Search for the cell housing the specified text and yield its [X, Y] center coordinate. 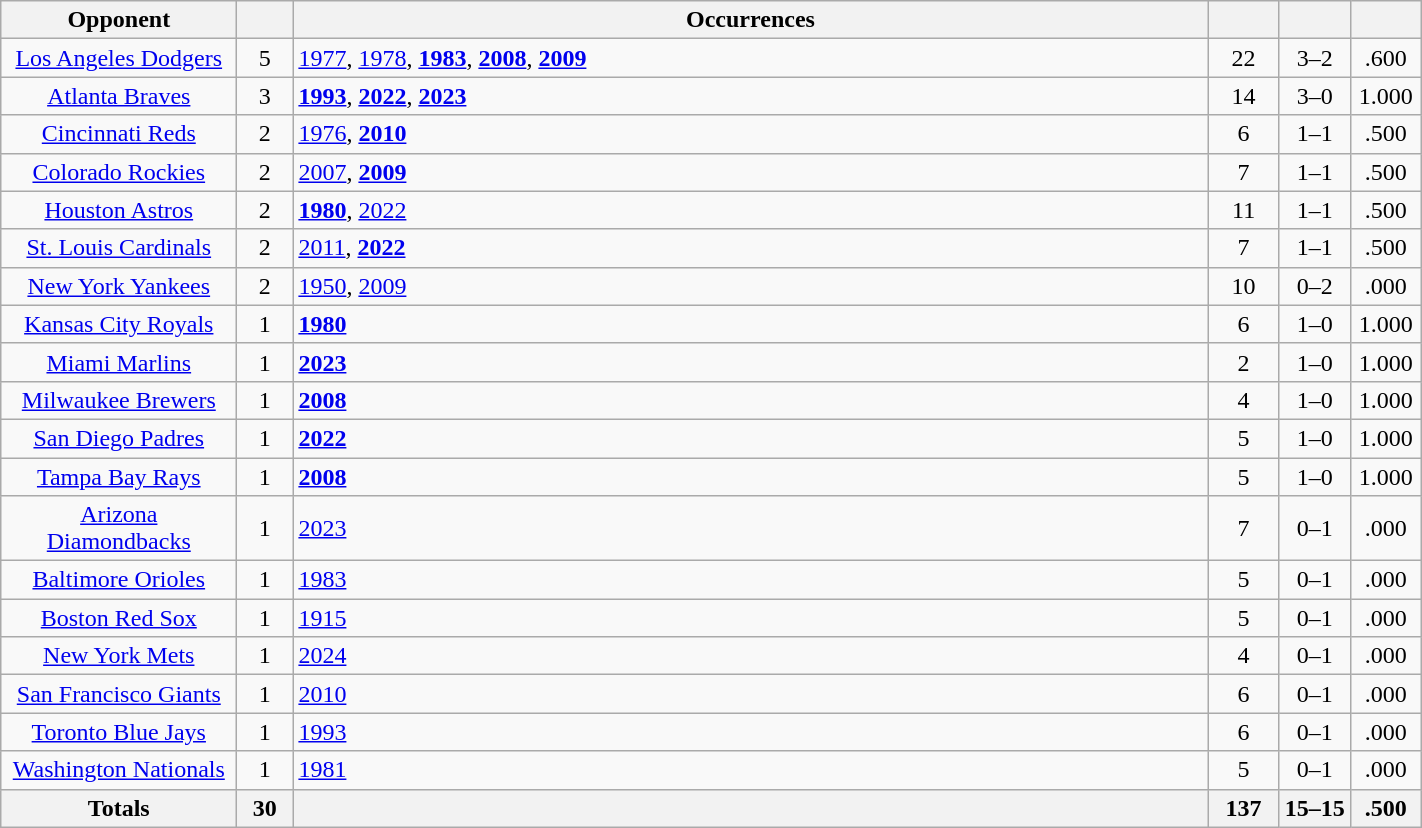
2022 [750, 438]
Washington Nationals [119, 770]
Kansas City Royals [119, 324]
1993, 2022, 2023 [750, 96]
Tampa Bay Rays [119, 477]
Totals [119, 808]
14 [1244, 96]
New York Yankees [119, 286]
11 [1244, 210]
1915 [750, 618]
Los Angeles Dodgers [119, 58]
.600 [1386, 58]
San Diego Padres [119, 438]
Toronto Blue Jays [119, 732]
Houston Astros [119, 210]
Boston Red Sox [119, 618]
10 [1244, 286]
3–2 [1314, 58]
0–2 [1314, 286]
Opponent [119, 20]
1976, 2010 [750, 134]
Baltimore Orioles [119, 580]
Miami Marlins [119, 362]
St. Louis Cardinals [119, 248]
30 [265, 808]
Colorado Rockies [119, 172]
137 [1244, 808]
Atlanta Braves [119, 96]
22 [1244, 58]
1981 [750, 770]
3 [265, 96]
2010 [750, 694]
Occurrences [750, 20]
1980 [750, 324]
15–15 [1314, 808]
1983 [750, 580]
Arizona Diamondbacks [119, 528]
New York Mets [119, 656]
1950, 2009 [750, 286]
Milwaukee Brewers [119, 400]
San Francisco Giants [119, 694]
2011, 2022 [750, 248]
1977, 1978, 1983, 2008, 2009 [750, 58]
3–0 [1314, 96]
1980, 2022 [750, 210]
2007, 2009 [750, 172]
2024 [750, 656]
1993 [750, 732]
Cincinnati Reds [119, 134]
